Capture the cell that displays the provided text and extract its [X, Y] central coordinate. 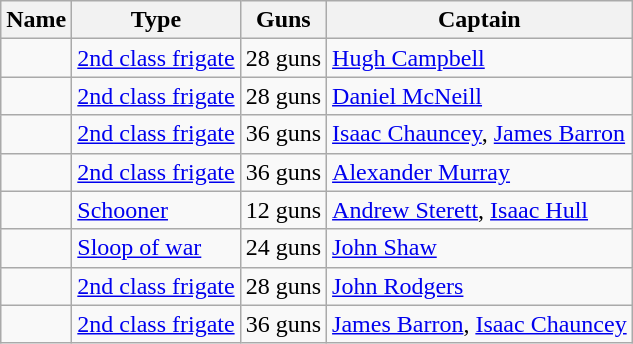
Type [156, 20]
John Rodgers [480, 286]
24 guns [283, 248]
Hugh Campbell [480, 58]
Andrew Sterett, Isaac Hull [480, 210]
Guns [283, 20]
Sloop of war [156, 248]
Daniel McNeill [480, 96]
Alexander Murray [480, 172]
John Shaw [480, 248]
Isaac Chauncey, James Barron [480, 134]
James Barron, Isaac Chauncey [480, 324]
12 guns [283, 210]
Schooner [156, 210]
Name [36, 20]
Captain [480, 20]
